Pinpoint the cell where the given text exists, returning its [X, Y] midpoint coordinate. 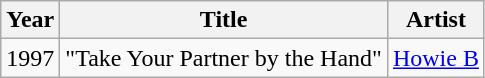
"Take Your Partner by the Hand" [224, 58]
Title [224, 20]
Howie B [436, 58]
Artist [436, 20]
1997 [30, 58]
Year [30, 20]
